Detect which cell encompasses the target text, then output its [X, Y] center coordinate. 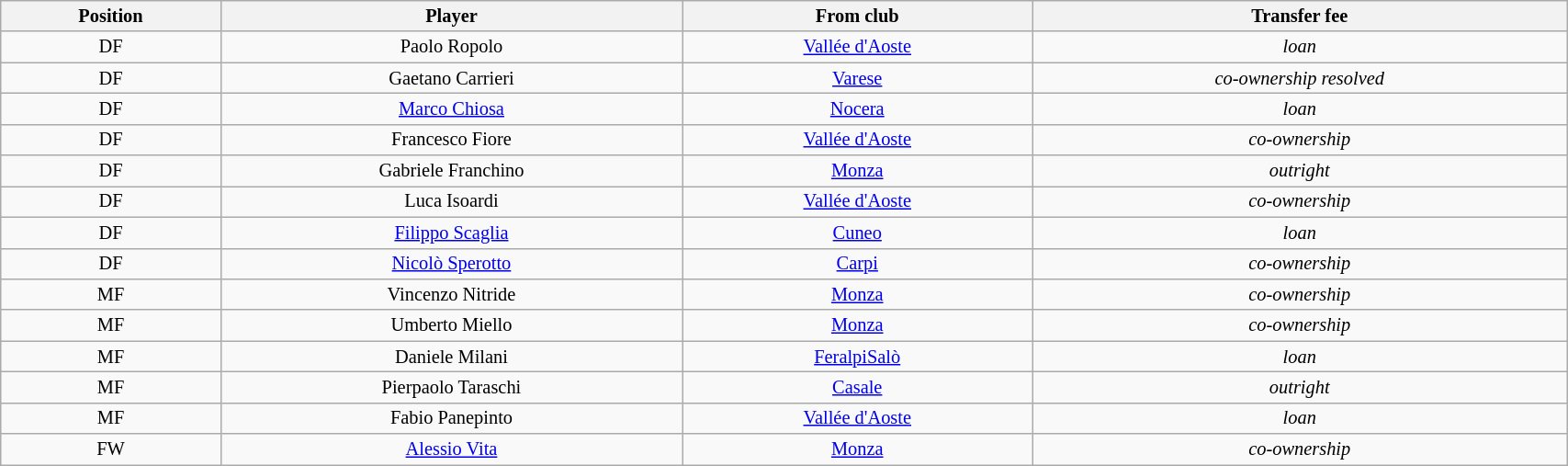
Pierpaolo Taraschi [451, 387]
Cuneo [858, 233]
Player [451, 16]
Transfer fee [1300, 16]
Vincenzo Nitride [451, 294]
Varese [858, 78]
Gabriele Franchino [451, 171]
Casale [858, 387]
Gaetano Carrieri [451, 78]
FW [110, 449]
Umberto Miello [451, 325]
Luca Isoardi [451, 201]
Daniele Milani [451, 357]
Alessio Vita [451, 449]
Carpi [858, 264]
Francesco Fiore [451, 140]
FeralpiSalò [858, 357]
Marco Chiosa [451, 108]
Position [110, 16]
Nicolò Sperotto [451, 264]
Fabio Panepinto [451, 418]
Filippo Scaglia [451, 233]
From club [858, 16]
Paolo Ropolo [451, 47]
Nocera [858, 108]
co-ownership resolved [1300, 78]
